Return the [X, Y] coordinate for the center point of the cell that contains the specified text.  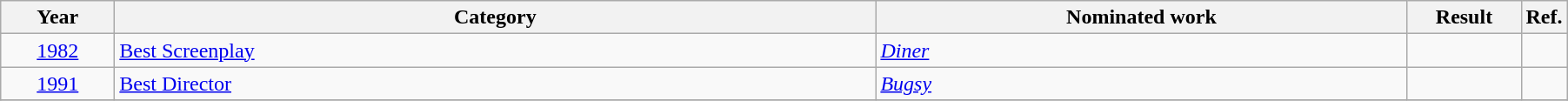
Ref. [1545, 17]
1991 [57, 84]
Category [496, 17]
Bugsy [1141, 84]
Result [1465, 17]
Best Screenplay [496, 50]
Best Director [496, 84]
Year [57, 17]
Nominated work [1141, 17]
Diner [1141, 50]
1982 [57, 50]
